Capture the cell that displays the provided text and extract its (X, Y) central coordinate. 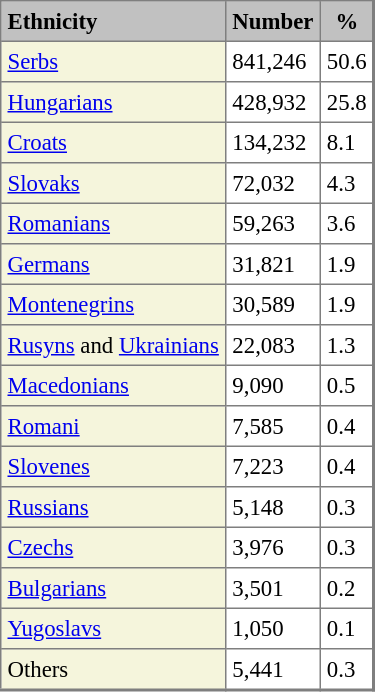
Rusyns and Ukrainians (114, 345)
3.6 (347, 223)
72,032 (273, 183)
Romani (114, 426)
25.8 (347, 102)
8.1 (347, 142)
Croats (114, 142)
Montenegrins (114, 304)
Slovaks (114, 183)
Yugoslavs (114, 628)
5,441 (273, 670)
0.5 (347, 385)
428,932 (273, 102)
0.2 (347, 588)
9,090 (273, 385)
841,246 (273, 61)
Others (114, 670)
Hungarians (114, 102)
Germans (114, 264)
Czechs (114, 547)
31,821 (273, 264)
1,050 (273, 628)
59,263 (273, 223)
Number (273, 21)
Russians (114, 507)
Ethnicity (114, 21)
1.3 (347, 345)
50.6 (347, 61)
Macedonians (114, 385)
5,148 (273, 507)
Serbs (114, 61)
7,585 (273, 426)
3,501 (273, 588)
22,083 (273, 345)
134,232 (273, 142)
4.3 (347, 183)
Slovenes (114, 466)
% (347, 21)
3,976 (273, 547)
Bulgarians (114, 588)
7,223 (273, 466)
Romanians (114, 223)
0.1 (347, 628)
30,589 (273, 304)
